Return the (x, y) coordinate for the center point of the cell that contains the specified text.  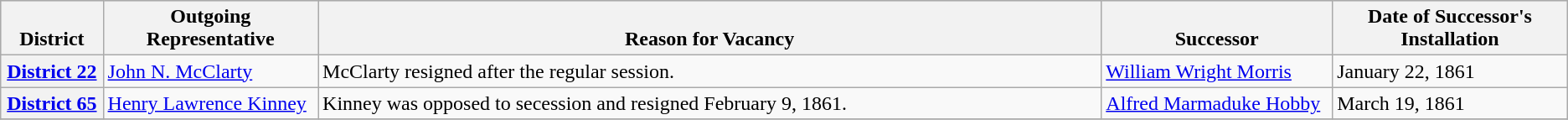
District (52, 29)
March 19, 1861 (1451, 103)
William Wright Morris (1217, 71)
Date of Successor's Installation (1451, 29)
January 22, 1861 (1451, 71)
Reason for Vacancy (710, 29)
Henry Lawrence Kinney (211, 103)
Successor (1217, 29)
District 65 (52, 103)
John N. McClarty (211, 71)
OutgoingRepresentative (211, 29)
Kinney was opposed to secession and resigned February 9, 1861. (710, 103)
District 22 (52, 71)
McClarty resigned after the regular session. (710, 71)
Alfred Marmaduke Hobby (1217, 103)
